Search for the cell housing the specified text and yield its [X, Y] center coordinate. 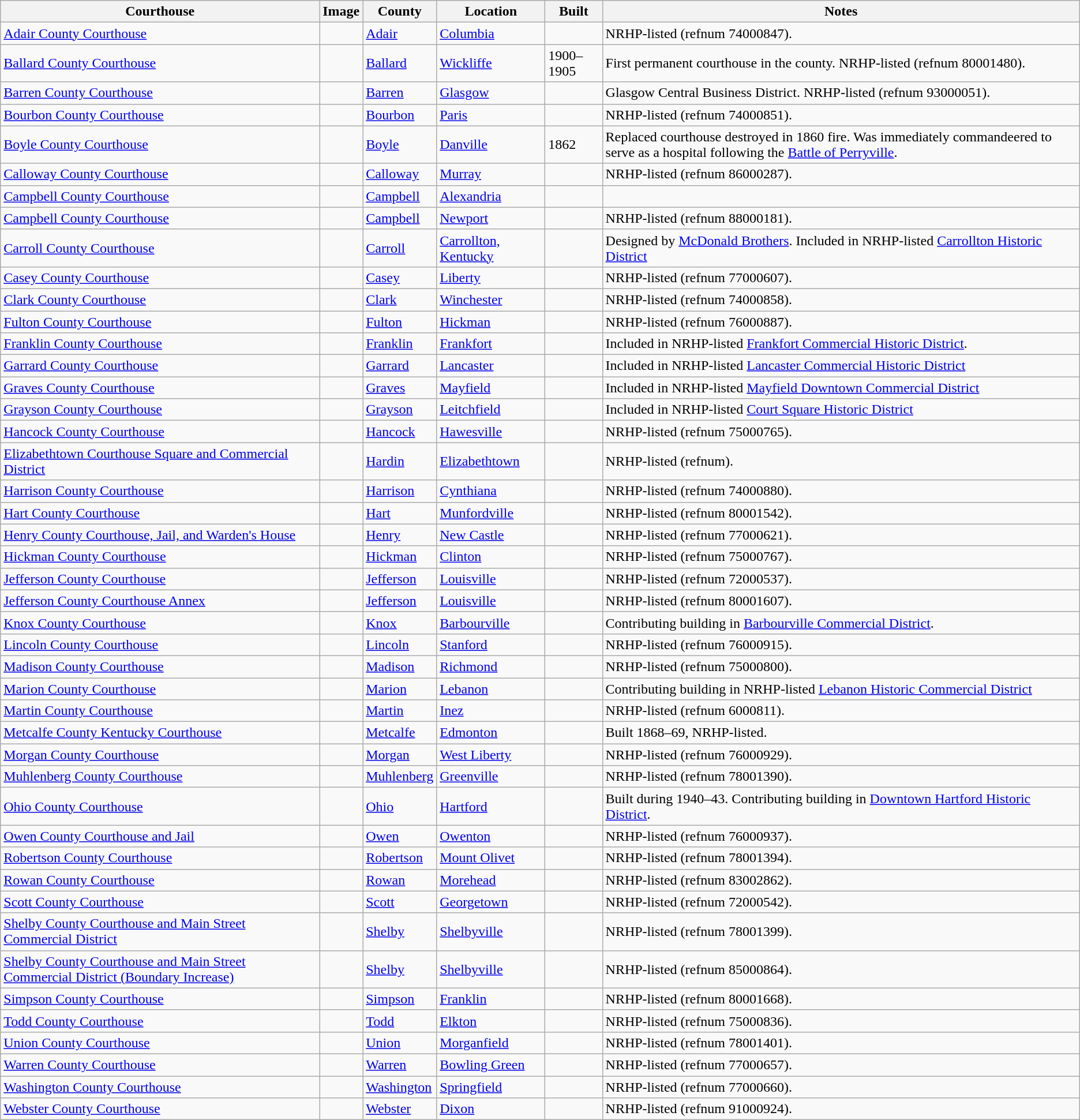
NRHP-listed (refnum 76000915). [841, 645]
NRHP-listed (refnum 77000607). [841, 278]
NRHP-listed (refnum 80001668). [841, 999]
Franklin County Courthouse [160, 344]
Georgetown [491, 902]
Wickliffe [491, 63]
Contributing building in Barbourville Commercial District. [841, 623]
Adair County Courthouse [160, 33]
Included in NRHP-listed Court Square Historic District [841, 410]
Owenton [491, 836]
Courthouse [160, 12]
Shelby County Courthouse and Main Street Commercial District (Boundary Increase) [160, 969]
Mayfield [491, 388]
NRHP-listed (refnum 78001394). [841, 858]
Included in NRHP-listed Lancaster Commercial Historic District [841, 366]
NRHP-listed (refnum 74000880). [841, 491]
Harrison County Courthouse [160, 491]
Fulton County Courthouse [160, 321]
Greenville [491, 777]
Springfield [491, 1087]
NRHP-listed (refnum 75000836). [841, 1021]
Hickman County Courthouse [160, 557]
Dixon [491, 1109]
Muhlenberg [400, 777]
Jefferson County Courthouse [160, 579]
Morgan [400, 755]
Hawesville [491, 432]
NRHP-listed (refnum 78001390). [841, 777]
NRHP-listed (refnum). [841, 462]
Ballard County Courthouse [160, 63]
Contributing building in NRHP-listed Lebanon Historic Commercial District [841, 688]
Lancaster [491, 366]
Liberty [491, 278]
Grayson County Courthouse [160, 410]
Ohio County Courthouse [160, 807]
Carroll County Courthouse [160, 248]
Robertson [400, 858]
NRHP-listed (refnum 75000800). [841, 666]
Madison County Courthouse [160, 666]
NRHP-listed (refnum 88000181). [841, 218]
Location [491, 12]
Columbia [491, 33]
Included in NRHP-listed Frankfort Commercial Historic District. [841, 344]
NRHP-listed (refnum 85000864). [841, 969]
Morehead [491, 880]
NRHP-listed (refnum 78001401). [841, 1043]
First permanent courthouse in the county. NRHP-listed (refnum 80001480). [841, 63]
Hancock [400, 432]
NRHP-listed (refnum 80001542). [841, 513]
Winchester [491, 299]
West Liberty [491, 755]
Martin County Courthouse [160, 711]
Lebanon [491, 688]
Webster County Courthouse [160, 1109]
Stanford [491, 645]
Calloway [400, 174]
Frankfort [491, 344]
Elizabethtown Courthouse Square and Commercial District [160, 462]
Todd [400, 1021]
Washington [400, 1087]
Included in NRHP-listed Mayfield Downtown Commercial District [841, 388]
Alexandria [491, 196]
Morganfield [491, 1043]
Munfordville [491, 513]
Inez [491, 711]
NRHP-listed (refnum 91000924). [841, 1109]
Leitchfield [491, 410]
Knox County Courthouse [160, 623]
NRHP-listed (refnum 76000929). [841, 755]
County [400, 12]
Elkton [491, 1021]
Union [400, 1043]
Muhlenberg County Courthouse [160, 777]
Shelby County Courthouse and Main Street Commercial District [160, 931]
Hart County Courthouse [160, 513]
Bourbon County Courthouse [160, 115]
Todd County Courthouse [160, 1021]
Simpson County Courthouse [160, 999]
Graves [400, 388]
1900–1905 [573, 63]
Henry County Courthouse, Jail, and Warden's House [160, 535]
Paris [491, 115]
Henry [400, 535]
Union County Courthouse [160, 1043]
Lincoln [400, 645]
1862 [573, 144]
Boyle [400, 144]
Barren County Courthouse [160, 93]
Adair [400, 33]
Robertson County Courthouse [160, 858]
Glasgow [491, 93]
Owen County Courthouse and Jail [160, 836]
Built during 1940–43. Contributing building in Downtown Hartford Historic District. [841, 807]
Bowling Green [491, 1065]
New Castle [491, 535]
Fulton [400, 321]
NRHP-listed (refnum 78001399). [841, 931]
Carrollton, Kentucky [491, 248]
Graves County Courthouse [160, 388]
Edmonton [491, 733]
NRHP-listed (refnum 74000847). [841, 33]
Hart [400, 513]
NRHP-listed (refnum 77000657). [841, 1065]
NRHP-listed (refnum 83002862). [841, 880]
NRHP-listed (refnum 74000858). [841, 299]
Harrison [400, 491]
Bourbon [400, 115]
Garrard [400, 366]
Casey County Courthouse [160, 278]
Danville [491, 144]
NRHP-listed (refnum 77000621). [841, 535]
Rowan [400, 880]
Martin [400, 711]
Boyle County Courthouse [160, 144]
Murray [491, 174]
NRHP-listed (refnum 86000287). [841, 174]
Casey [400, 278]
Washington County Courthouse [160, 1087]
Glasgow Central Business District. NRHP-listed (refnum 93000051). [841, 93]
Built [573, 12]
Carroll [400, 248]
Ballard [400, 63]
Grayson [400, 410]
Knox [400, 623]
Jefferson County Courthouse Annex [160, 601]
Clark [400, 299]
NRHP-listed (refnum 6000811). [841, 711]
Lincoln County Courthouse [160, 645]
NRHP-listed (refnum 76000887). [841, 321]
Hancock County Courthouse [160, 432]
Marion [400, 688]
Metcalfe County Kentucky Courthouse [160, 733]
NRHP-listed (refnum 75000765). [841, 432]
NRHP-listed (refnum 72000537). [841, 579]
Scott County Courthouse [160, 902]
Warren County Courthouse [160, 1065]
NRHP-listed (refnum 76000937). [841, 836]
Built 1868–69, NRHP-listed. [841, 733]
Warren [400, 1065]
Notes [841, 12]
Simpson [400, 999]
Image [342, 12]
Newport [491, 218]
Marion County Courthouse [160, 688]
Clark County Courthouse [160, 299]
NRHP-listed (refnum 72000542). [841, 902]
Metcalfe [400, 733]
Cynthiana [491, 491]
Morgan County Courthouse [160, 755]
Owen [400, 836]
Hardin [400, 462]
Hartford [491, 807]
NRHP-listed (refnum 80001607). [841, 601]
Barbourville [491, 623]
Designed by McDonald Brothers. Included in NRHP-listed Carrollton Historic District [841, 248]
Richmond [491, 666]
NRHP-listed (refnum 75000767). [841, 557]
Madison [400, 666]
Scott [400, 902]
Webster [400, 1109]
NRHP-listed (refnum 74000851). [841, 115]
Calloway County Courthouse [160, 174]
Elizabethtown [491, 462]
Replaced courthouse destroyed in 1860 fire. Was immediately commandeered to serve as a hospital following the Battle of Perryville. [841, 144]
Garrard County Courthouse [160, 366]
Rowan County Courthouse [160, 880]
Clinton [491, 557]
Mount Olivet [491, 858]
Ohio [400, 807]
NRHP-listed (refnum 77000660). [841, 1087]
Barren [400, 93]
